For the text-containing cell, return its midpoint in [X, Y] coordinate format. 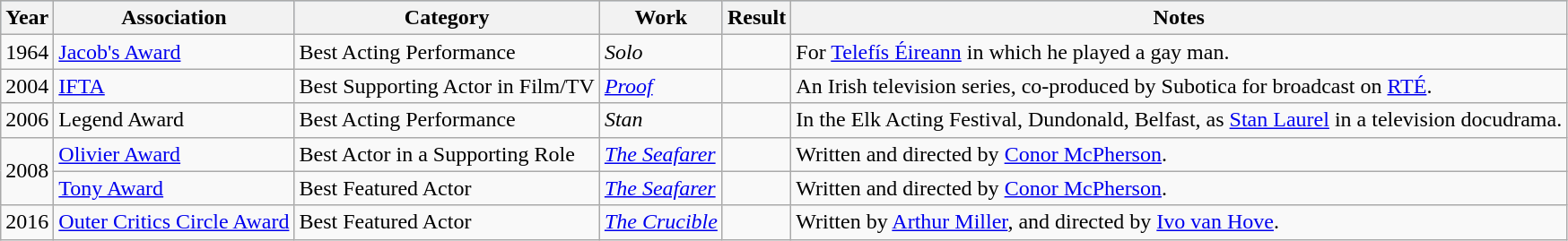
Association [174, 18]
Best Supporting Actor in Film/TV [447, 86]
Outer Critics Circle Award [174, 222]
Best Actor in a Supporting Role [447, 154]
Tony Award [174, 188]
2006 [27, 120]
An Irish television series, co-produced by Subotica for broadcast on RTÉ. [1179, 86]
Legend Award [174, 120]
1964 [27, 52]
Written by Arthur Miller, and directed by Ivo van Hove. [1179, 222]
For Telefís Éireann in which he played a gay man. [1179, 52]
2016 [27, 222]
Solo [660, 52]
Work [660, 18]
Year [27, 18]
Category [447, 18]
2004 [27, 86]
Notes [1179, 18]
2008 [27, 171]
In the Elk Acting Festival, Dundonald, Belfast, as Stan Laurel in a television docudrama. [1179, 120]
Stan [660, 120]
IFTA [174, 86]
Result [756, 18]
The Crucible [660, 222]
Jacob's Award [174, 52]
Olivier Award [174, 154]
Proof [660, 86]
